Extract the [X, Y] coordinate from the center of the cell holding the provided text.  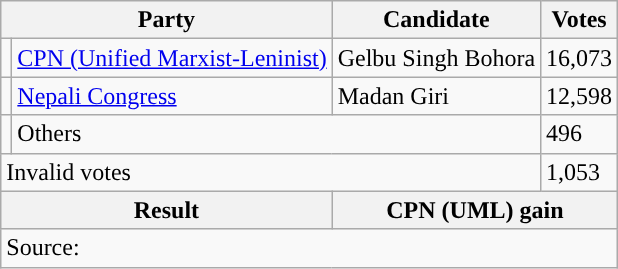
1,053 [580, 172]
Gelbu Singh Bohora [436, 58]
CPN (UML) gain [474, 210]
CPN (Unified Marxist-Leninist) [172, 58]
Nepali Congress [172, 96]
16,073 [580, 58]
Invalid votes [271, 172]
496 [580, 134]
Others [276, 134]
Result [166, 210]
Party [166, 20]
Madan Giri [436, 96]
Candidate [436, 20]
12,598 [580, 96]
Votes [580, 20]
Source: [310, 248]
